Scan for the cell matching the given text and deliver its [x, y] coordinate at center. 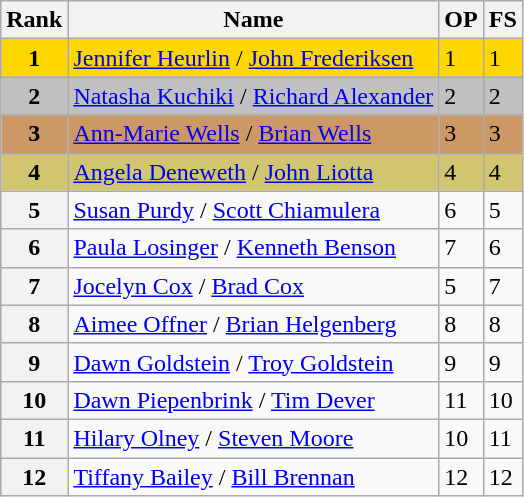
Susan Purdy / Scott Chiamulera [254, 210]
Hilary Olney / Steven Moore [254, 438]
Jocelyn Cox / Brad Cox [254, 286]
Jennifer Heurlin / John Frederiksen [254, 58]
Name [254, 20]
Dawn Goldstein / Troy Goldstein [254, 362]
Rank [34, 20]
Dawn Piepenbrink / Tim Dever [254, 400]
Ann-Marie Wells / Brian Wells [254, 134]
OP [461, 20]
Tiffany Bailey / Bill Brennan [254, 477]
Angela Deneweth / John Liotta [254, 172]
FS [502, 20]
Natasha Kuchiki / Richard Alexander [254, 96]
Aimee Offner / Brian Helgenberg [254, 324]
Paula Losinger / Kenneth Benson [254, 248]
